Locate the cell with the specified text and output its [x, y] center coordinate. 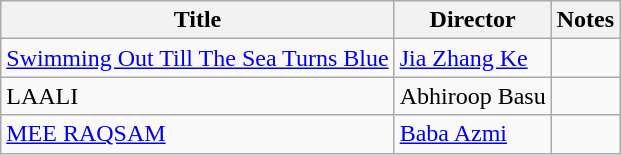
LAALI [198, 96]
Notes [585, 20]
Jia Zhang Ke [472, 58]
Title [198, 20]
MEE RAQSAM [198, 134]
Abhiroop Basu [472, 96]
Swimming Out Till The Sea Turns Blue [198, 58]
Director [472, 20]
Baba Azmi [472, 134]
